From the cell containing the given text, extract its center point as (x, y) coordinate. 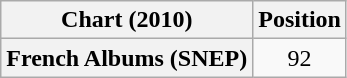
Chart (2010) (127, 20)
French Albums (SNEP) (127, 58)
Position (300, 20)
92 (300, 58)
